Scan for the cell matching the given text and deliver its [x, y] coordinate at center. 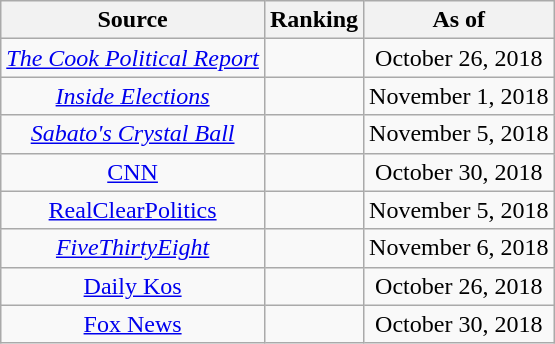
Source [133, 20]
CNN [133, 172]
FiveThirtyEight [133, 248]
The Cook Political Report [133, 58]
As of [459, 20]
Fox News [133, 324]
November 1, 2018 [459, 96]
Ranking [314, 20]
Sabato's Crystal Ball [133, 134]
Daily Kos [133, 286]
November 6, 2018 [459, 248]
Inside Elections [133, 96]
RealClearPolitics [133, 210]
